Provide the (X, Y) coordinate of the cell's center where the given text is located.  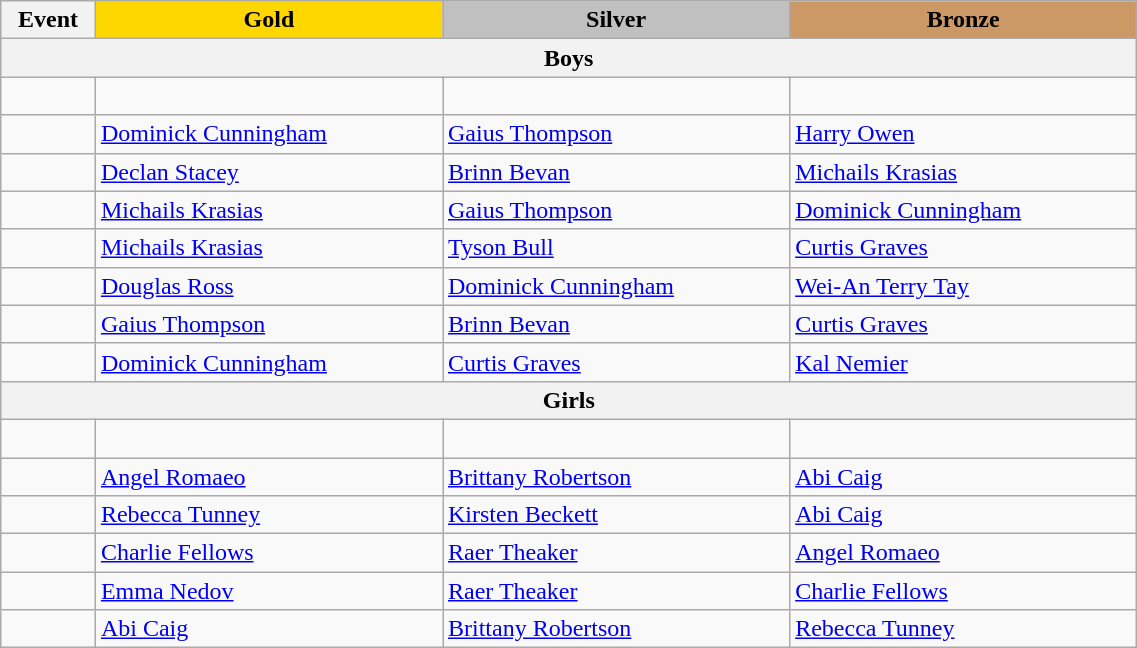
Girls (569, 400)
Gold (268, 20)
Declan Stacey (268, 172)
Silver (616, 20)
Bronze (964, 20)
Emma Nedov (268, 591)
Wei-An Terry Tay (964, 286)
Event (48, 20)
Douglas Ross (268, 286)
Boys (569, 58)
Tyson Bull (616, 248)
Kal Nemier (964, 362)
Harry Owen (964, 134)
Kirsten Beckett (616, 515)
